Capture the cell that displays the provided text and extract its (x, y) central coordinate. 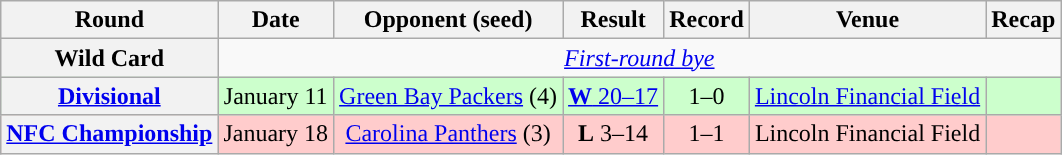
Record (707, 20)
Result (614, 20)
Divisional (110, 96)
First-round bye (640, 58)
1–1 (707, 134)
1–0 (707, 96)
Round (110, 20)
Carolina Panthers (3) (448, 134)
January 11 (276, 96)
Recap (1024, 20)
Date (276, 20)
January 18 (276, 134)
Green Bay Packers (4) (448, 96)
Opponent (seed) (448, 20)
Wild Card (110, 58)
W 20–17 (614, 96)
Venue (867, 20)
NFC Championship (110, 134)
L 3–14 (614, 134)
